Capture the cell that displays the provided text and extract its (X, Y) central coordinate. 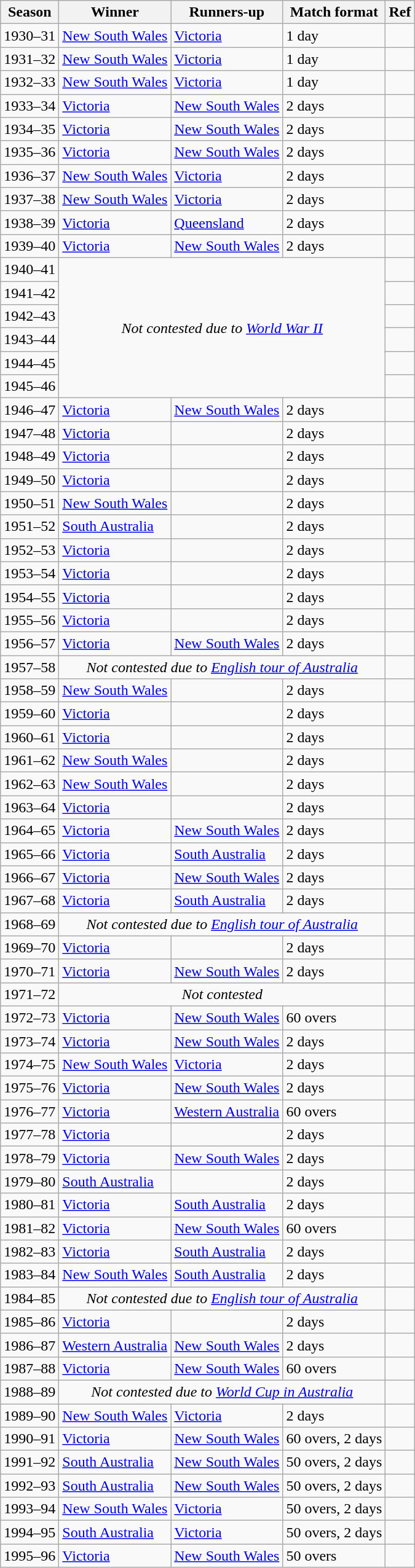
1959–60 (30, 714)
1986–87 (30, 1345)
1958–59 (30, 691)
1957–58 (30, 667)
1979–80 (30, 1182)
1956–57 (30, 643)
1937–38 (30, 199)
1947–48 (30, 433)
Match format (334, 12)
Not contested (223, 994)
1938–39 (30, 222)
1992–93 (30, 1486)
1966–67 (30, 877)
1932–33 (30, 82)
1942–43 (30, 316)
1954–55 (30, 597)
Queensland (227, 222)
1933–34 (30, 106)
1995–96 (30, 1556)
Season (30, 12)
1931–32 (30, 59)
1944–45 (30, 363)
1980–81 (30, 1205)
1974–75 (30, 1065)
1969–70 (30, 947)
1941–42 (30, 293)
1983–84 (30, 1275)
1970–71 (30, 971)
1955–56 (30, 620)
1951–52 (30, 527)
1987–88 (30, 1368)
Not contested due to World Cup in Australia (223, 1392)
1949–50 (30, 480)
50 overs (334, 1556)
1976–77 (30, 1111)
1960–61 (30, 737)
1940–41 (30, 269)
1988–89 (30, 1392)
1935–36 (30, 152)
1981–82 (30, 1228)
1952–53 (30, 550)
1945–46 (30, 386)
Runners-up (227, 12)
1934–35 (30, 129)
1977–78 (30, 1135)
1964–65 (30, 831)
1991–92 (30, 1462)
1939–40 (30, 246)
1993–94 (30, 1509)
1962–63 (30, 784)
Winner (115, 12)
1990–91 (30, 1439)
Ref (400, 12)
1965–66 (30, 854)
1950–51 (30, 503)
1982–83 (30, 1252)
1968–69 (30, 924)
1994–95 (30, 1532)
1961–62 (30, 761)
1953–54 (30, 573)
1963–64 (30, 807)
60 overs, 2 days (334, 1439)
1930–31 (30, 36)
Not contested due to World War II (223, 327)
1967–68 (30, 901)
1978–79 (30, 1158)
1936–37 (30, 176)
1985–86 (30, 1322)
1946–47 (30, 410)
1975–76 (30, 1088)
1973–74 (30, 1041)
1948–49 (30, 457)
1972–73 (30, 1017)
1984–85 (30, 1298)
1989–90 (30, 1415)
1971–72 (30, 994)
1943–44 (30, 340)
